Provide the [x, y] coordinate of the cell's center where the given text is located.  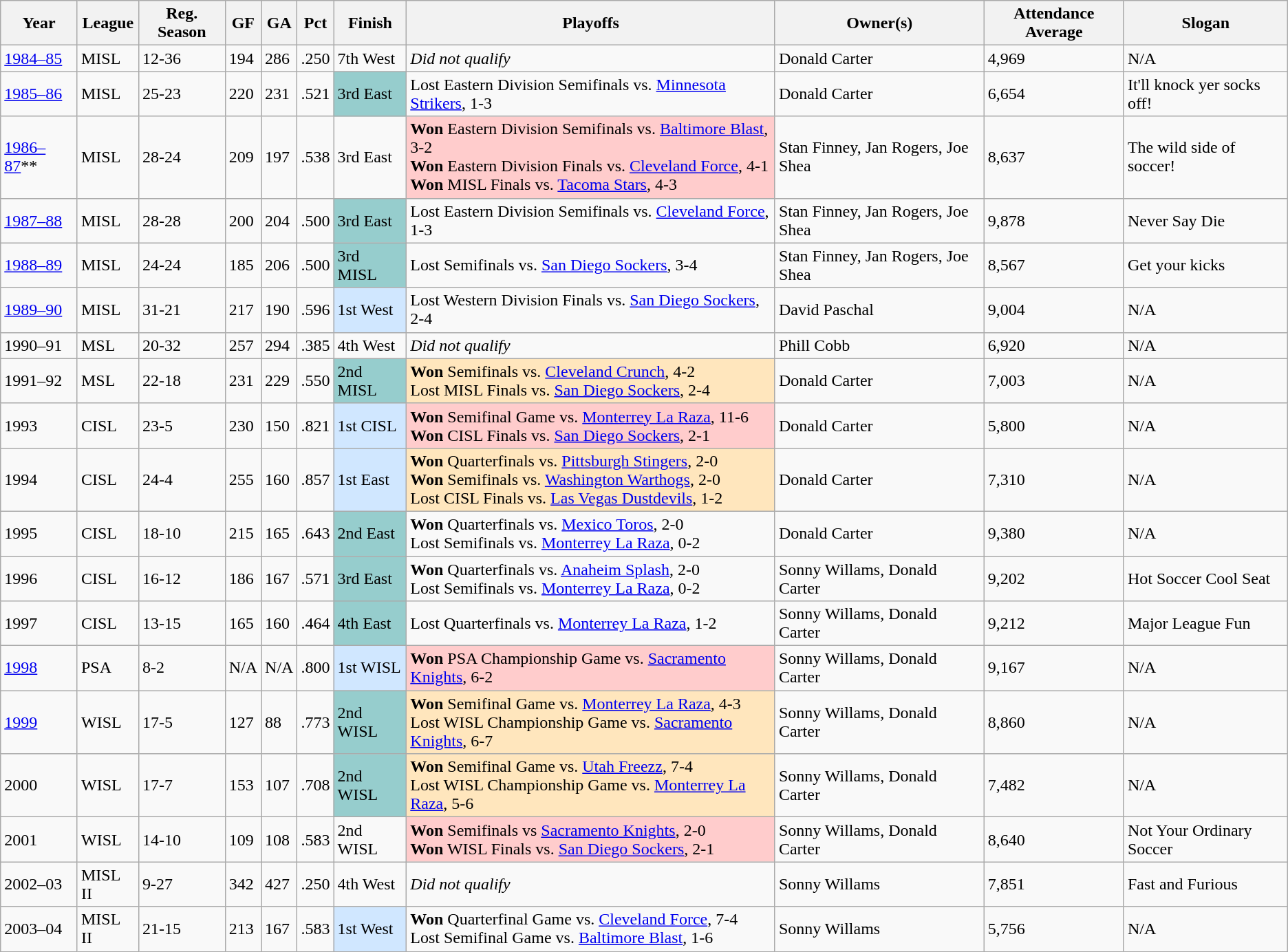
Won Quarterfinals vs. Pittsburgh Stingers, 2-0 Won Semifinals vs. Washington Warthogs, 2-0 Lost CISL Finals vs. Las Vegas Dustdevils, 1-2 [591, 479]
31-21 [182, 310]
David Paschal [879, 310]
1999 [39, 722]
1994 [39, 479]
150 [279, 425]
2002–03 [39, 885]
Playoffs [591, 23]
.857 [315, 479]
1998 [39, 669]
1996 [39, 578]
Year [39, 23]
204 [279, 220]
1991–92 [39, 381]
1987–88 [39, 220]
24-4 [182, 479]
Won Semifinal Game vs. Monterrey La Raza, 4-3 Lost WISL Championship Game vs. Sacramento Knights, 6-7 [591, 722]
Hot Soccer Cool Seat [1205, 578]
197 [279, 157]
1st East [370, 479]
League [107, 23]
2nd East [370, 534]
6,920 [1054, 345]
229 [279, 381]
Won Semifinals vs. Cleveland Crunch, 4-2 Lost MISL Finals vs. San Diego Sockers, 2-4 [591, 381]
.643 [315, 534]
.821 [315, 425]
7th West [370, 58]
Won Eastern Division Semifinals vs. Baltimore Blast, 3-2 Won Eastern Division Finals vs. Cleveland Force, 4-1 Won MISL Finals vs. Tacoma Stars, 4-3 [591, 157]
.571 [315, 578]
4,969 [1054, 58]
2nd MISL [370, 381]
Never Say Die [1205, 220]
8,640 [1054, 839]
28-24 [182, 157]
.596 [315, 310]
7,482 [1054, 786]
107 [279, 786]
It'll knock yer socks off! [1205, 94]
194 [243, 58]
108 [279, 839]
18-10 [182, 534]
Lost Semifinals vs. San Diego Sockers, 3-4 [591, 266]
Finish [370, 23]
200 [243, 220]
186 [243, 578]
.550 [315, 381]
Pct [315, 23]
17-5 [182, 722]
.773 [315, 722]
22-18 [182, 381]
28-28 [182, 220]
1st CISL [370, 425]
Won Semifinals vs Sacramento Knights, 2-0 Won WISL Finals vs. San Diego Sockers, 2-1 [591, 839]
Won Quarterfinal Game vs. Cleveland Force, 7-4 Lost Semifinal Game vs. Baltimore Blast, 1-6 [591, 929]
1986–87** [39, 157]
1985–86 [39, 94]
14-10 [182, 839]
9,167 [1054, 669]
1988–89 [39, 266]
Won Quarterfinals vs. Anaheim Splash, 2-0 Lost Semifinals vs. Monterrey La Raza, 0-2 [591, 578]
2003–04 [39, 929]
9-27 [182, 885]
427 [279, 885]
16-12 [182, 578]
Won PSA Championship Game vs. Sacramento Knights, 6-2 [591, 669]
Fast and Furious [1205, 885]
.538 [315, 157]
109 [243, 839]
Won Semifinal Game vs. Utah Freezz, 7-4 Lost WISL Championship Game vs. Monterrey La Raza, 5-6 [591, 786]
213 [243, 929]
2001 [39, 839]
7,851 [1054, 885]
1993 [39, 425]
3rd MISL [370, 266]
255 [243, 479]
1989–90 [39, 310]
8,860 [1054, 722]
20-32 [182, 345]
2000 [39, 786]
12-36 [182, 58]
4th East [370, 623]
.385 [315, 345]
Owner(s) [879, 23]
9,878 [1054, 220]
Lost Quarterfinals vs. Monterrey La Raza, 1-2 [591, 623]
The wild side of soccer! [1205, 157]
13-15 [182, 623]
Phill Cobb [879, 345]
1990–91 [39, 345]
5,756 [1054, 929]
88 [279, 722]
Slogan [1205, 23]
230 [243, 425]
.800 [315, 669]
217 [243, 310]
7,310 [1054, 479]
9,004 [1054, 310]
127 [243, 722]
24-24 [182, 266]
9,202 [1054, 578]
25-23 [182, 94]
1st WISL [370, 669]
GA [279, 23]
8-2 [182, 669]
Not Your Ordinary Soccer [1205, 839]
Won Quarterfinals vs. Mexico Toros, 2-0 Lost Semifinals vs. Monterrey La Raza, 0-2 [591, 534]
342 [243, 885]
185 [243, 266]
1995 [39, 534]
209 [243, 157]
5,800 [1054, 425]
1984–85 [39, 58]
8,567 [1054, 266]
220 [243, 94]
.464 [315, 623]
153 [243, 786]
8,637 [1054, 157]
Get your kicks [1205, 266]
.521 [315, 94]
.708 [315, 786]
Major League Fun [1205, 623]
9,380 [1054, 534]
GF [243, 23]
PSA [107, 669]
Lost Eastern Division Semifinals vs. Minnesota Strikers, 1-3 [591, 94]
286 [279, 58]
21-15 [182, 929]
Lost Western Division Finals vs. San Diego Sockers, 2-4 [591, 310]
257 [243, 345]
Won Semifinal Game vs. Monterrey La Raza, 11-6 Won CISL Finals vs. San Diego Sockers, 2-1 [591, 425]
23-5 [182, 425]
215 [243, 534]
Attendance Average [1054, 23]
Lost Eastern Division Semifinals vs. Cleveland Force, 1-3 [591, 220]
1997 [39, 623]
9,212 [1054, 623]
17-7 [182, 786]
6,654 [1054, 94]
190 [279, 310]
Reg. Season [182, 23]
7,003 [1054, 381]
206 [279, 266]
294 [279, 345]
